Return [X, Y] of the center of cell containing provided text 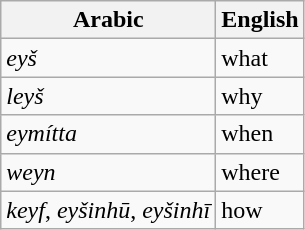
where [260, 172]
keyf, eyšinhū, eyšinhī [108, 210]
eyš [108, 58]
why [260, 96]
when [260, 134]
what [260, 58]
weyn [108, 172]
eymítta [108, 134]
how [260, 210]
leyš [108, 96]
English [260, 20]
Arabic [108, 20]
